Identify which cell holds the provided text, then report its (x, y) central coordinate. 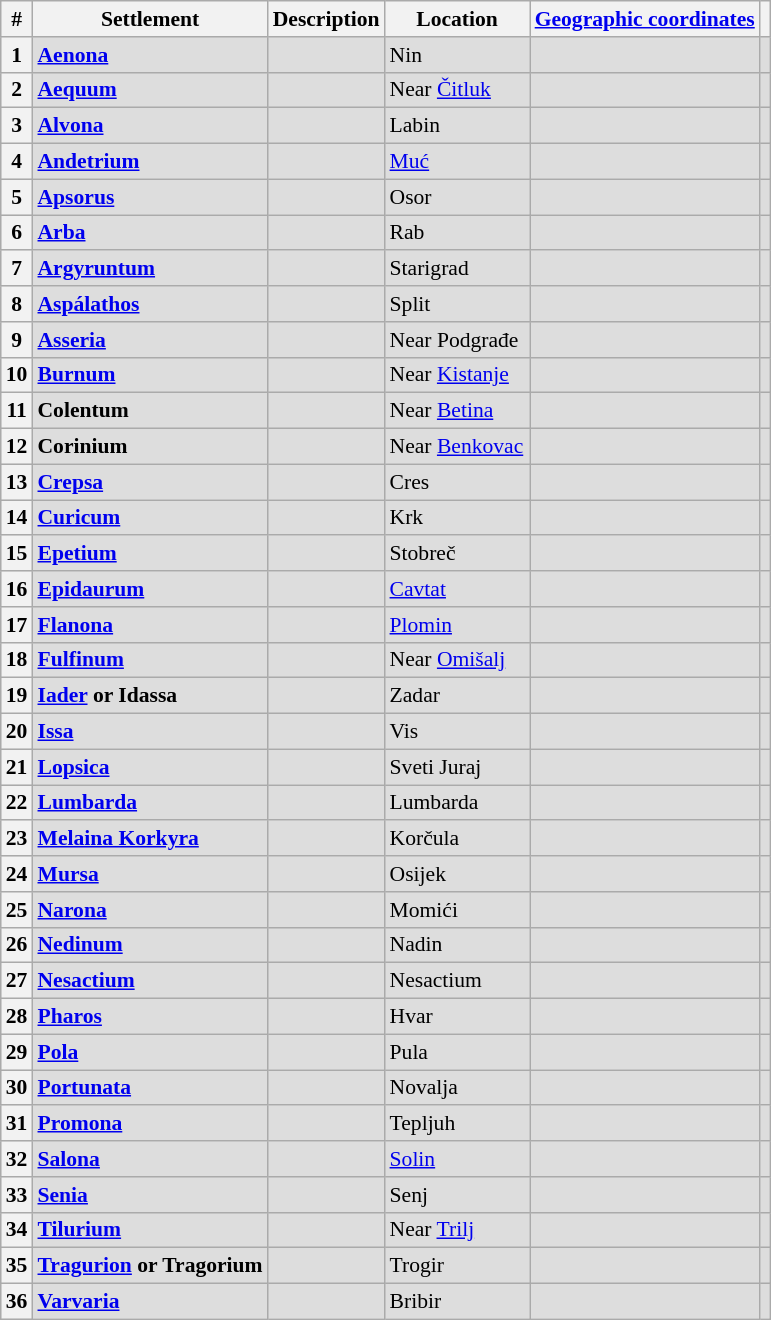
Senia (150, 1195)
Settlement (150, 19)
Apsorus (150, 197)
Pharos (150, 1017)
Osor (458, 197)
Momići (458, 910)
Cavtat (458, 589)
26 (17, 945)
# (17, 19)
Near Čitluk (458, 90)
Near Betina (458, 411)
Tragurion or Tragorium (150, 1266)
Cres (458, 482)
4 (17, 162)
29 (17, 1052)
Asseria (150, 340)
31 (17, 1124)
Vis (458, 732)
12 (17, 447)
Tilurium (150, 1230)
Issa (150, 732)
13 (17, 482)
21 (17, 767)
Promona (150, 1124)
Flanona (150, 625)
Near Omišalj (458, 660)
36 (17, 1302)
Krk (458, 518)
Near Podgrađe (458, 340)
Portunata (150, 1088)
Aequum (150, 90)
Near Benkovac (458, 447)
23 (17, 839)
Korčula (458, 839)
Hvar (458, 1017)
Description (326, 19)
Pula (458, 1052)
20 (17, 732)
Geographic coordinates (645, 19)
6 (17, 233)
Salona (150, 1159)
Osijek (458, 874)
22 (17, 803)
5 (17, 197)
Alvona (150, 126)
Senj (458, 1195)
Split (458, 304)
18 (17, 660)
24 (17, 874)
3 (17, 126)
19 (17, 696)
Mursa (150, 874)
Zadar (458, 696)
Trogir (458, 1266)
7 (17, 269)
Aenona (150, 55)
Nin (458, 55)
16 (17, 589)
Varvaria (150, 1302)
Sveti Juraj (458, 767)
Epidaurum (150, 589)
Crepsa (150, 482)
Starigrad (458, 269)
34 (17, 1230)
Colentum (150, 411)
Melaina Korkyra (150, 839)
14 (17, 518)
10 (17, 375)
Lopsica (150, 767)
Andetrium (150, 162)
32 (17, 1159)
Fulfinum (150, 660)
Plomin (458, 625)
25 (17, 910)
11 (17, 411)
Aspálathos (150, 304)
27 (17, 981)
Labin (458, 126)
Novalja (458, 1088)
1 (17, 55)
17 (17, 625)
Nadin (458, 945)
Muć (458, 162)
28 (17, 1017)
15 (17, 554)
33 (17, 1195)
Narona (150, 910)
Arba (150, 233)
Tepljuh (458, 1124)
8 (17, 304)
9 (17, 340)
Bribir (458, 1302)
Argyruntum (150, 269)
Burnum (150, 375)
Near Trilj (458, 1230)
Epetium (150, 554)
Corinium (150, 447)
Iader or Idassa (150, 696)
Rab (458, 233)
2 (17, 90)
Curicum (150, 518)
Stobreč (458, 554)
Nedinum (150, 945)
30 (17, 1088)
Solin (458, 1159)
Near Kistanje (458, 375)
Location (458, 19)
35 (17, 1266)
Pola (150, 1052)
